Locate the cell with the specified text and output its (X, Y) center coordinate. 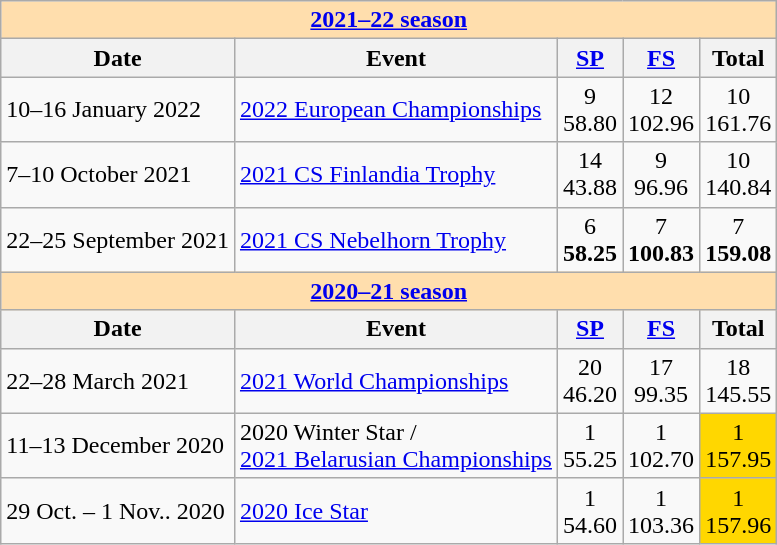
2022 European Championships (396, 110)
1 54.60 (590, 510)
1 55.25 (590, 446)
6 58.25 (590, 240)
2020 Winter Star / 2021 Belarusian Championships (396, 446)
29 Oct. – 1 Nov.. 2020 (118, 510)
2020–21 season (389, 291)
7 159.08 (738, 240)
2020 Ice Star (396, 510)
7 100.83 (662, 240)
18 145.55 (738, 380)
12 102.96 (662, 110)
9 58.80 (590, 110)
10 161.76 (738, 110)
2021 World Championships (396, 380)
10 140.84 (738, 174)
17 99.35 (662, 380)
9 96.96 (662, 174)
1 157.96 (738, 510)
2021–22 season (389, 20)
2021 CS Nebelhorn Trophy (396, 240)
22–25 September 2021 (118, 240)
20 46.20 (590, 380)
2021 CS Finlandia Trophy (396, 174)
11–13 December 2020 (118, 446)
1 103.36 (662, 510)
10–16 January 2022 (118, 110)
22–28 March 2021 (118, 380)
7–10 October 2021 (118, 174)
1 102.70 (662, 446)
1 157.95 (738, 446)
14 43.88 (590, 174)
